Scan for the cell matching the given text and deliver its [x, y] coordinate at center. 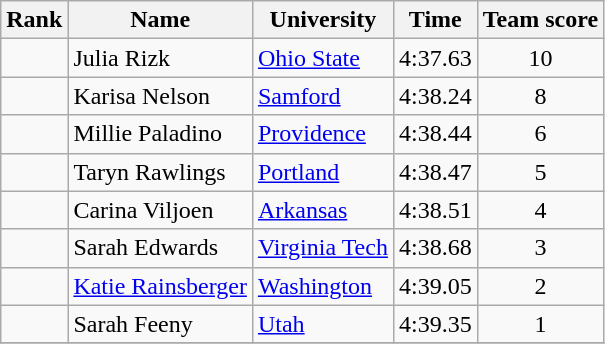
Providence [322, 134]
Washington [322, 286]
4:38.47 [435, 172]
Utah [322, 324]
3 [540, 248]
6 [540, 134]
4:38.44 [435, 134]
4:39.35 [435, 324]
Julia Rizk [160, 58]
Taryn Rawlings [160, 172]
Time [435, 20]
Portland [322, 172]
4:38.24 [435, 96]
10 [540, 58]
4:38.51 [435, 210]
Karisa Nelson [160, 96]
2 [540, 286]
4 [540, 210]
8 [540, 96]
5 [540, 172]
Carina Viljoen [160, 210]
Sarah Edwards [160, 248]
Millie Paladino [160, 134]
University [322, 20]
Arkansas [322, 210]
Samford [322, 96]
1 [540, 324]
4:37.63 [435, 58]
Virginia Tech [322, 248]
Katie Rainsberger [160, 286]
4:38.68 [435, 248]
Ohio State [322, 58]
Sarah Feeny [160, 324]
4:39.05 [435, 286]
Rank [34, 20]
Team score [540, 20]
Name [160, 20]
